Find where the given text appears and provide that cell's center as [x, y] coordinate. 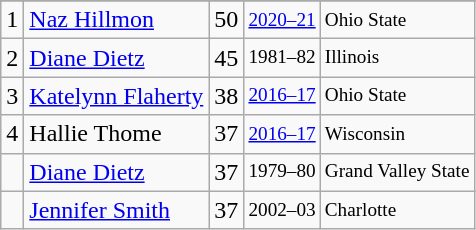
Grand Valley State [397, 172]
Charlotte [397, 210]
Wisconsin [397, 134]
2020–21 [282, 20]
38 [226, 96]
4 [12, 134]
Illinois [397, 58]
1981–82 [282, 58]
Naz Hillmon [116, 20]
Jennifer Smith [116, 210]
2002–03 [282, 210]
1979–80 [282, 172]
2 [12, 58]
Katelynn Flaherty [116, 96]
Hallie Thome [116, 134]
3 [12, 96]
50 [226, 20]
45 [226, 58]
1 [12, 20]
